Determine the (x, y) coordinate at the center of the cell enclosing the given text.  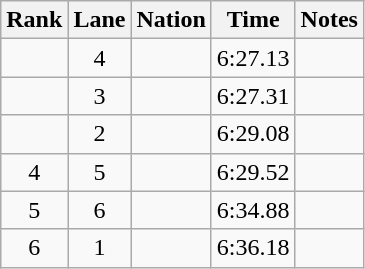
Time (253, 20)
Rank (34, 20)
1 (100, 248)
Notes (329, 20)
6:34.88 (253, 210)
6:27.13 (253, 58)
Nation (171, 20)
2 (100, 134)
3 (100, 96)
6:36.18 (253, 248)
Lane (100, 20)
6:29.08 (253, 134)
6:27.31 (253, 96)
6:29.52 (253, 172)
